From the cell containing the given text, extract its center point as [X, Y] coordinate. 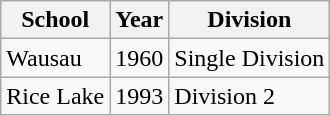
1960 [140, 58]
Division [250, 20]
Single Division [250, 58]
Wausau [56, 58]
School [56, 20]
Division 2 [250, 96]
Rice Lake [56, 96]
Year [140, 20]
1993 [140, 96]
